Provide the [x, y] coordinate of the cell's center where the given text is located.  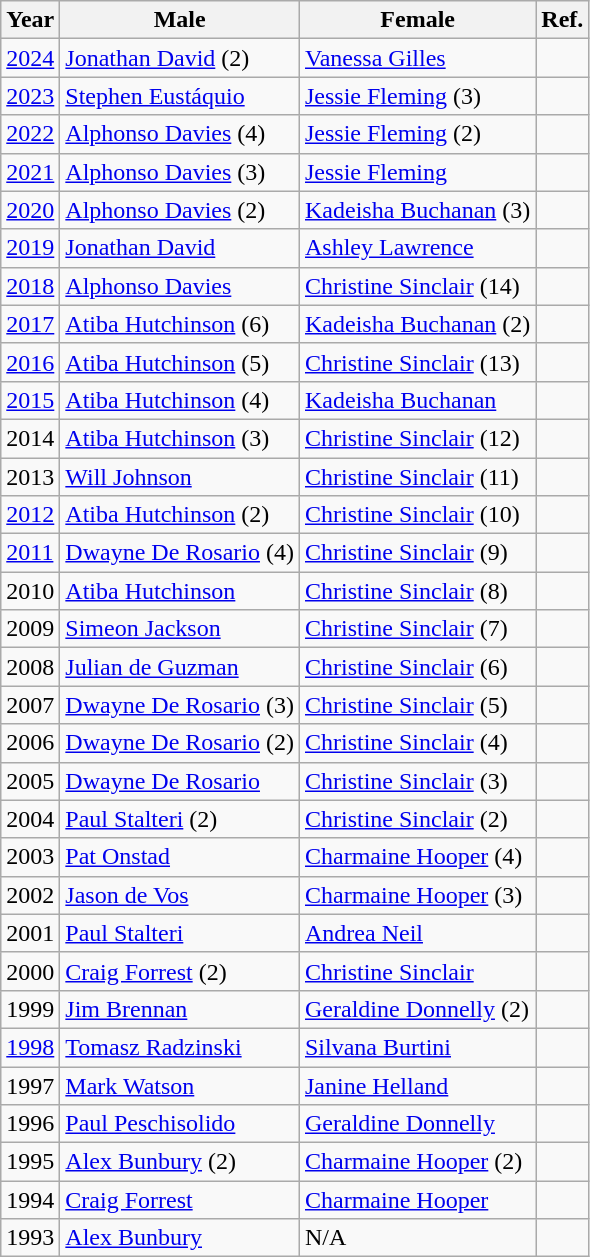
Craig Forrest [180, 1200]
2017 [30, 324]
Paul Stalteri [180, 933]
1995 [30, 1162]
2012 [30, 515]
1997 [30, 1085]
Christine Sinclair (10) [417, 515]
Atiba Hutchinson (6) [180, 324]
Alphonso Davies (3) [180, 172]
2002 [30, 895]
2010 [30, 591]
Kadeisha Buchanan [417, 400]
2003 [30, 857]
2007 [30, 705]
Christine Sinclair (3) [417, 781]
Year [30, 20]
Christine Sinclair (2) [417, 819]
Alex Bunbury (2) [180, 1162]
2014 [30, 438]
Christine Sinclair (4) [417, 743]
2024 [30, 58]
2000 [30, 971]
2018 [30, 286]
Alex Bunbury [180, 1238]
2020 [30, 210]
2004 [30, 819]
2008 [30, 667]
Jessie Fleming [417, 172]
Atiba Hutchinson (3) [180, 438]
Mark Watson [180, 1085]
Julian de Guzman [180, 667]
Will Johnson [180, 477]
2015 [30, 400]
2006 [30, 743]
2005 [30, 781]
1998 [30, 1047]
Jessie Fleming (3) [417, 96]
1993 [30, 1238]
Kadeisha Buchanan (3) [417, 210]
2022 [30, 134]
2009 [30, 629]
1994 [30, 1200]
Charmaine Hooper (4) [417, 857]
2011 [30, 553]
2016 [30, 362]
Dwayne De Rosario [180, 781]
Male [180, 20]
1996 [30, 1124]
Christine Sinclair (6) [417, 667]
Christine Sinclair [417, 971]
Charmaine Hooper (2) [417, 1162]
Christine Sinclair (12) [417, 438]
Paul Stalteri (2) [180, 819]
Geraldine Donnelly [417, 1124]
Andrea Neil [417, 933]
Female [417, 20]
Christine Sinclair (14) [417, 286]
Atiba Hutchinson (2) [180, 515]
Jim Brennan [180, 1009]
2023 [30, 96]
Stephen Eustáquio [180, 96]
Atiba Hutchinson (5) [180, 362]
Jessie Fleming (2) [417, 134]
N/A [417, 1238]
1999 [30, 1009]
Paul Peschisolido [180, 1124]
Dwayne De Rosario (4) [180, 553]
Ref. [562, 20]
Ashley Lawrence [417, 248]
Geraldine Donnelly (2) [417, 1009]
Tomasz Radzinski [180, 1047]
Vanessa Gilles [417, 58]
Craig Forrest (2) [180, 971]
Christine Sinclair (5) [417, 705]
Jonathan David [180, 248]
Jonathan David (2) [180, 58]
2013 [30, 477]
Jason de Vos [180, 895]
Christine Sinclair (13) [417, 362]
Dwayne De Rosario (3) [180, 705]
Silvana Burtini [417, 1047]
Christine Sinclair (11) [417, 477]
Dwayne De Rosario (2) [180, 743]
2021 [30, 172]
Christine Sinclair (9) [417, 553]
Kadeisha Buchanan (2) [417, 324]
2019 [30, 248]
2001 [30, 933]
Atiba Hutchinson [180, 591]
Christine Sinclair (8) [417, 591]
Atiba Hutchinson (4) [180, 400]
Charmaine Hooper (3) [417, 895]
Christine Sinclair (7) [417, 629]
Charmaine Hooper [417, 1200]
Janine Helland [417, 1085]
Simeon Jackson [180, 629]
Alphonso Davies (4) [180, 134]
Alphonso Davies (2) [180, 210]
Alphonso Davies [180, 286]
Pat Onstad [180, 857]
